Return the [x, y] coordinate for the center point of the cell that contains the specified text.  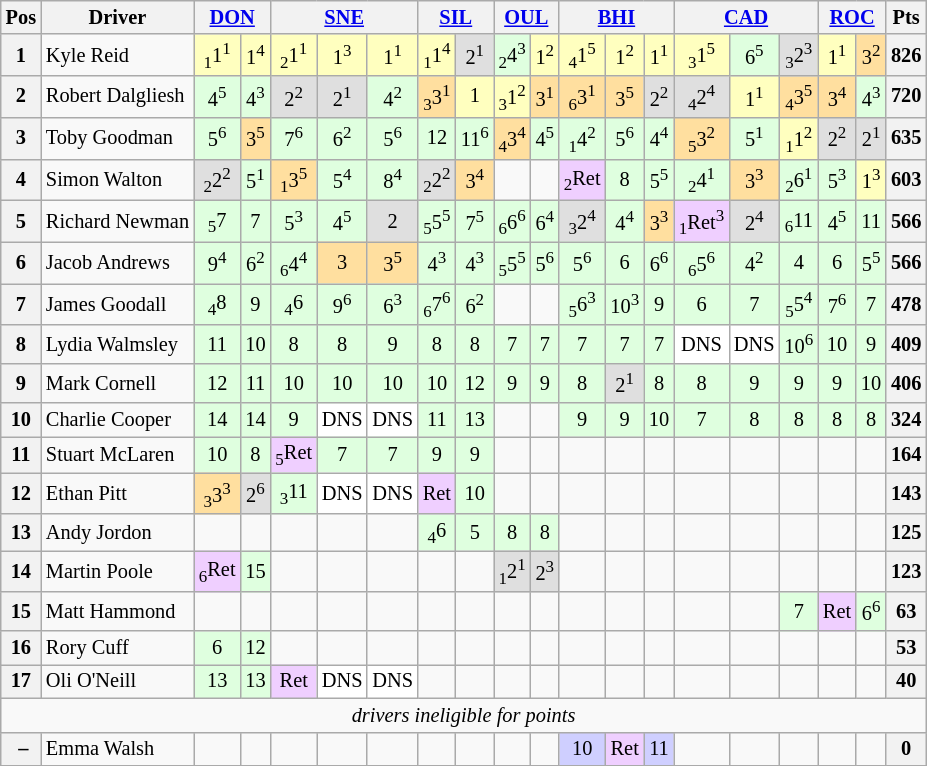
James Goodall [118, 304]
96 [342, 304]
563 [582, 304]
143 [906, 494]
111 [217, 55]
142 [582, 138]
Jacob Andrews [118, 263]
676 [437, 304]
406 [906, 384]
603 [906, 180]
114 [437, 55]
720 [906, 97]
Richard Newman [118, 221]
Andy Jordon [118, 532]
64 [545, 221]
23 [545, 571]
164 [906, 454]
211 [293, 55]
32 [871, 55]
826 [906, 55]
Simon Walton [118, 180]
666 [512, 221]
OUL [526, 17]
435 [798, 97]
65 [754, 55]
112 [798, 138]
Matt Hammond [118, 612]
331 [437, 97]
SNE [344, 17]
Rory Cuff [118, 648]
BHI [616, 17]
554 [798, 304]
631 [582, 97]
532 [702, 138]
48 [217, 304]
644 [293, 263]
611 [798, 221]
312 [512, 97]
1Ret3 [702, 221]
315 [702, 55]
Lydia Walmsley [118, 344]
Emma Walsh [118, 749]
103 [624, 304]
40 [906, 681]
656 [702, 263]
106 [798, 344]
0 [906, 749]
17 [21, 681]
54 [342, 180]
261 [798, 180]
243 [512, 55]
6Ret [217, 571]
DON [232, 17]
drivers ineligible for points [464, 715]
CAD [746, 17]
Martin Poole [118, 571]
241 [702, 180]
116 [475, 138]
135 [293, 180]
Driver [118, 17]
Toby Goodman [118, 138]
Pos [21, 17]
57 [217, 221]
Mark Cornell [118, 384]
Charlie Cooper [118, 420]
Robert Dalgliesh [118, 97]
Kyle Reid [118, 55]
409 [906, 344]
323 [798, 55]
424 [702, 97]
24 [754, 221]
311 [293, 494]
75 [475, 221]
31 [545, 97]
434 [512, 138]
Oli O'Neill [118, 681]
Ethan Pitt [118, 494]
Pts [906, 17]
125 [906, 532]
333 [217, 494]
94 [217, 263]
121 [512, 571]
635 [906, 138]
123 [906, 571]
16 [21, 648]
Stuart McLaren [118, 454]
478 [906, 304]
26 [255, 494]
– [21, 749]
ROC [852, 17]
SIL [456, 17]
84 [392, 180]
415 [582, 55]
2Ret [582, 180]
5Ret [293, 454]
